Determine the (X, Y) coordinate at the center of the cell enclosing the given text.  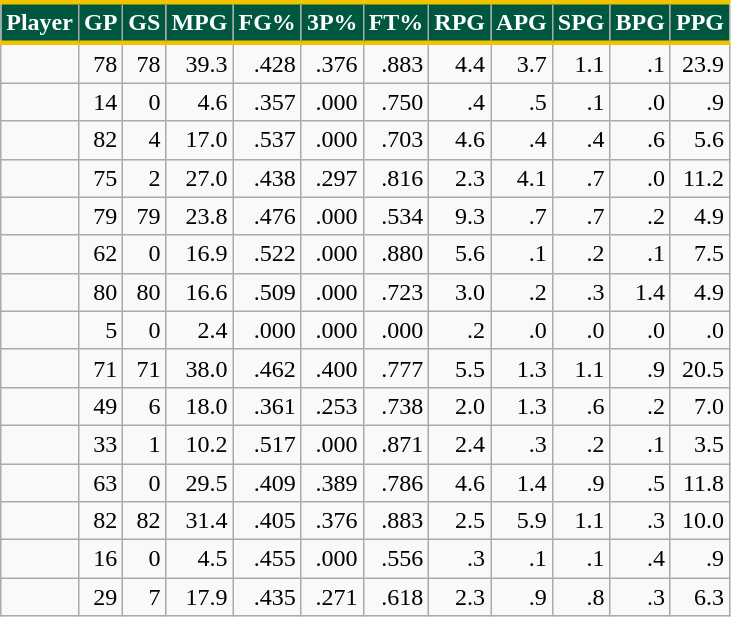
9.3 (460, 216)
49 (100, 406)
29.5 (200, 483)
33 (100, 444)
2 (144, 178)
.618 (396, 597)
38.0 (200, 368)
20.5 (700, 368)
7.0 (700, 406)
27.0 (200, 178)
62 (100, 254)
3P% (332, 22)
.389 (332, 483)
5.9 (522, 521)
2.0 (460, 406)
6.3 (700, 597)
7.5 (700, 254)
.703 (396, 140)
.253 (332, 406)
.357 (267, 102)
10.0 (700, 521)
4.1 (522, 178)
10.2 (200, 444)
4.4 (460, 63)
.271 (332, 597)
.409 (267, 483)
.871 (396, 444)
3.5 (700, 444)
16.6 (200, 292)
23.8 (200, 216)
5 (100, 330)
29 (100, 597)
14 (100, 102)
.816 (396, 178)
5.5 (460, 368)
.522 (267, 254)
11.2 (700, 178)
MPG (200, 22)
GP (100, 22)
17.0 (200, 140)
RPG (460, 22)
7 (144, 597)
.476 (267, 216)
.786 (396, 483)
3.7 (522, 63)
.435 (267, 597)
6 (144, 406)
.361 (267, 406)
.738 (396, 406)
.455 (267, 559)
2.5 (460, 521)
39.3 (200, 63)
.880 (396, 254)
4.5 (200, 559)
.400 (332, 368)
.8 (581, 597)
FT% (396, 22)
.509 (267, 292)
.723 (396, 292)
GS (144, 22)
63 (100, 483)
.777 (396, 368)
11.8 (700, 483)
18.0 (200, 406)
.556 (396, 559)
.438 (267, 178)
16.9 (200, 254)
FG% (267, 22)
.428 (267, 63)
.297 (332, 178)
1 (144, 444)
SPG (581, 22)
31.4 (200, 521)
.534 (396, 216)
APG (522, 22)
.517 (267, 444)
.462 (267, 368)
75 (100, 178)
.405 (267, 521)
PPG (700, 22)
3.0 (460, 292)
17.9 (200, 597)
.750 (396, 102)
BPG (640, 22)
23.9 (700, 63)
.537 (267, 140)
16 (100, 559)
4 (144, 140)
Player (40, 22)
